Output the (X, Y) coordinate of the center of the cell containing the given text.  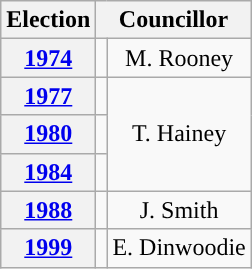
1980 (48, 134)
Councillor (174, 20)
1999 (48, 248)
T. Hainey (179, 134)
1977 (48, 96)
1974 (48, 58)
J. Smith (179, 210)
Election (48, 20)
M. Rooney (179, 58)
1984 (48, 172)
E. Dinwoodie (179, 248)
1988 (48, 210)
